Locate the cell with the specified text and output its (X, Y) center coordinate. 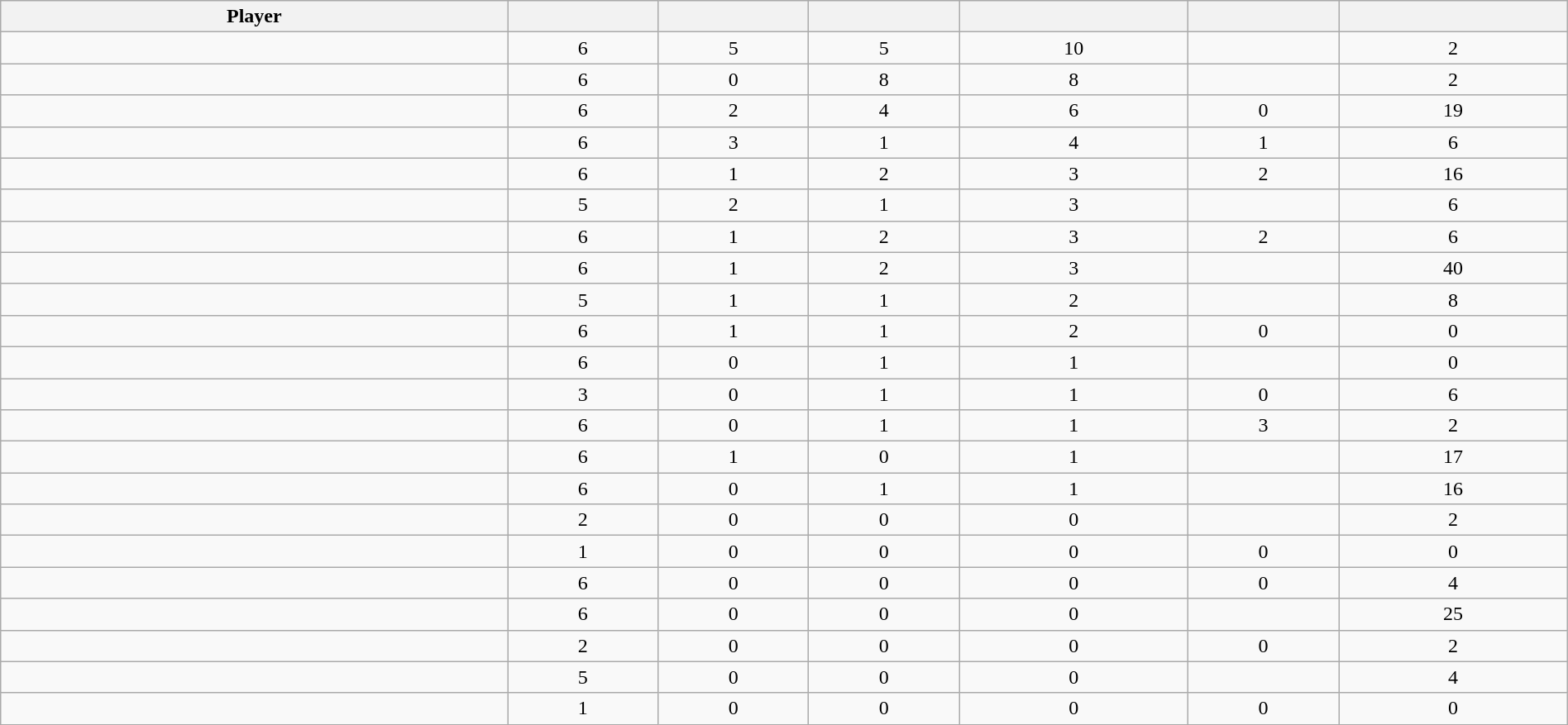
Player (255, 17)
19 (1454, 111)
25 (1454, 614)
40 (1454, 268)
10 (1073, 48)
17 (1454, 457)
